Pinpoint the cell where the given text exists, returning its (x, y) midpoint coordinate. 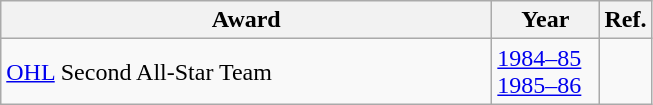
Award (246, 20)
Ref. (626, 20)
Year (546, 20)
OHL Second All-Star Team (246, 72)
1984–851985–86 (546, 72)
